Detect which cell encompasses the target text, then output its [X, Y] center coordinate. 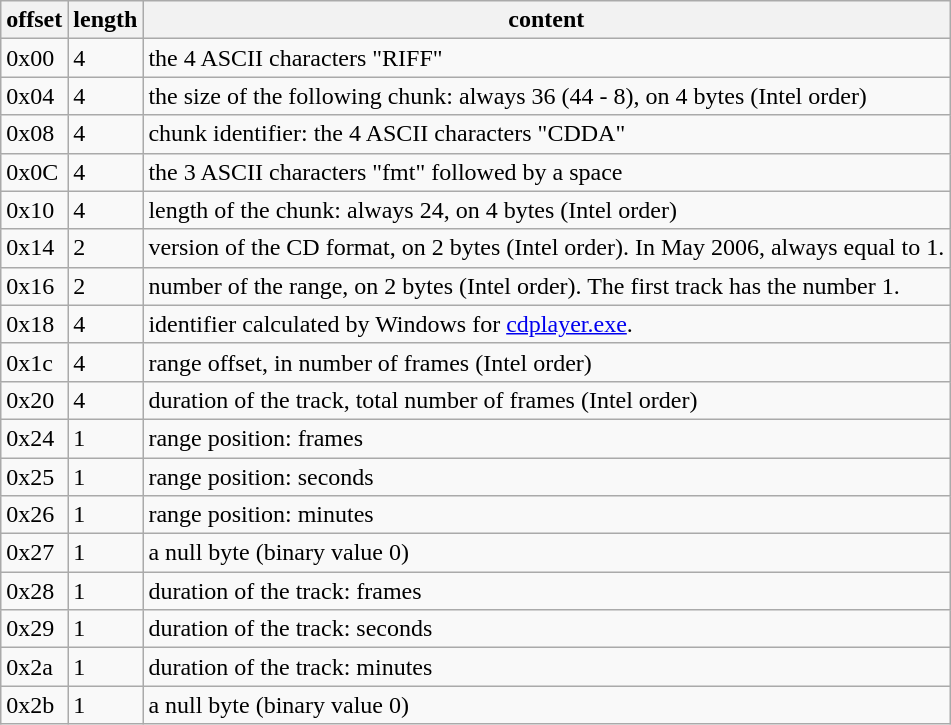
the 4 ASCII characters "RIFF" [546, 58]
duration of the track: minutes [546, 667]
0x20 [34, 400]
0x10 [34, 210]
0x2a [34, 667]
0x2b [34, 705]
0x0C [34, 172]
0x29 [34, 629]
content [546, 20]
0x25 [34, 477]
the 3 ASCII characters "fmt" followed by a space [546, 172]
chunk identifier: the 4 ASCII characters "CDDA" [546, 134]
duration of the track: seconds [546, 629]
range position: frames [546, 438]
length of the chunk: always 24, on 4 bytes (Intel order) [546, 210]
0x08 [34, 134]
0x1c [34, 362]
duration of the track: frames [546, 591]
0x27 [34, 553]
0x16 [34, 286]
range offset, in number of frames (Intel order) [546, 362]
identifier calculated by Windows for cdplayer.exe. [546, 324]
version of the CD format, on 2 bytes (Intel order). In May 2006, always equal to 1. [546, 248]
0x18 [34, 324]
range position: seconds [546, 477]
the size of the following chunk: always 36 (44 - 8), on 4 bytes (Intel order) [546, 96]
offset [34, 20]
duration of the track, total number of frames (Intel order) [546, 400]
length [106, 20]
number of the range, on 2 bytes (Intel order). The first track has the number 1. [546, 286]
0x00 [34, 58]
0x14 [34, 248]
0x28 [34, 591]
0x26 [34, 515]
0x24 [34, 438]
0x04 [34, 96]
range position: minutes [546, 515]
